Output the [X, Y] coordinate of the center of the cell containing the given text.  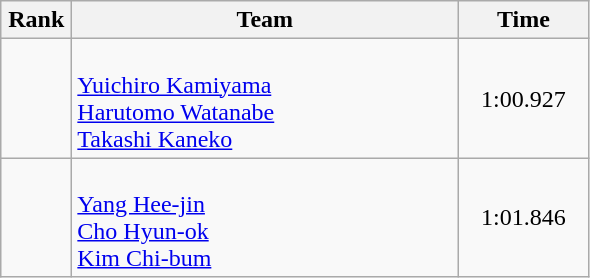
1:01.846 [524, 218]
Time [524, 20]
1:00.927 [524, 98]
Yuichiro KamiyamaHarutomo WatanabeTakashi Kaneko [265, 98]
Rank [36, 20]
Team [265, 20]
Yang Hee-jinCho Hyun-okKim Chi-bum [265, 218]
